Locate the cell with the specified text and output its [X, Y] center coordinate. 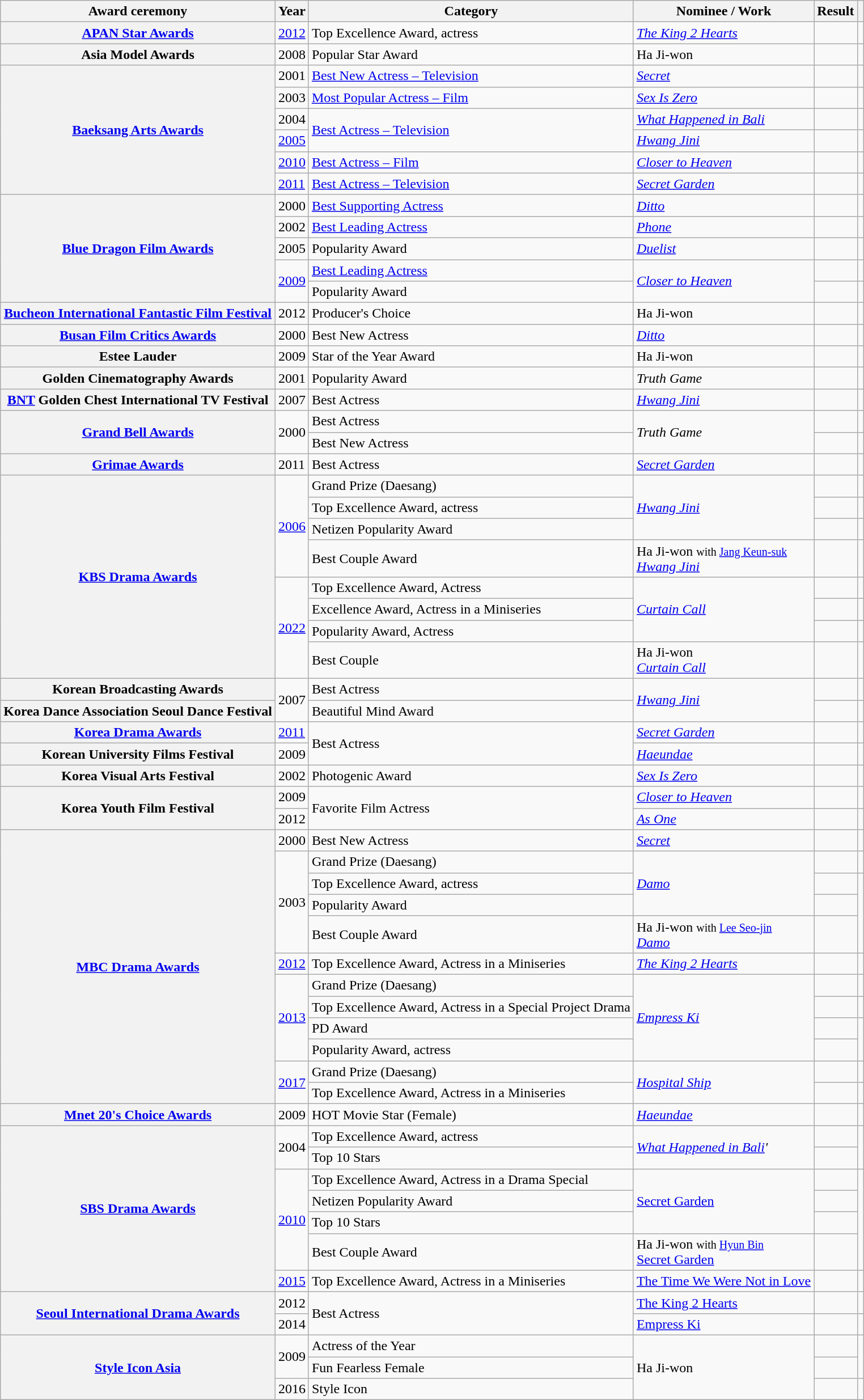
Photogenic Award [471, 776]
Blue Dragon Film Awards [138, 248]
Nominee / Work [723, 11]
Busan Film Critics Awards [138, 335]
Style Icon Asia [138, 1367]
Popular Star Award [471, 54]
Ha Ji-won Curtain Call [723, 660]
Phone [723, 227]
Category [471, 11]
2015 [291, 1281]
Excellence Award, Actress in a Miniseries [471, 609]
Bucheon International Fantastic Film Festival [138, 314]
Top Excellence Award, Actress in a Drama Special [471, 1179]
Korean Broadcasting Awards [138, 690]
What Happened in Bali' [723, 1147]
Seoul International Drama Awards [138, 1313]
Star of the Year Award [471, 357]
Year [291, 11]
Favorite Film Actress [471, 808]
Curtain Call [723, 609]
MBC Drama Awards [138, 967]
BNT Golden Chest International TV Festival [138, 400]
HOT Movie Star (Female) [471, 1115]
2006 [291, 526]
Ha Ji-won with Hyun BinSecret Garden [723, 1252]
2013 [291, 1017]
Estee Lauder [138, 357]
Best New Actress – Television [471, 76]
The Time We Were Not in Love [723, 1281]
What Happened in Bali [723, 119]
APAN Star Awards [138, 33]
Most Popular Actress – Film [471, 98]
Best Couple [471, 660]
Best Supporting Actress [471, 205]
Damo [723, 883]
2008 [291, 54]
Mnet 20's Choice Awards [138, 1115]
Beautiful Mind Award [471, 711]
Result [836, 11]
Style Icon [471, 1389]
Ha Ji-won with Lee Seo-jinDamo [723, 934]
Grimae Awards [138, 464]
Korean University Films Festival [138, 754]
Top Excellence Award, Actress [471, 587]
KBS Drama Awards [138, 577]
PD Award [471, 1029]
SBS Drama Awards [138, 1209]
Award ceremony [138, 11]
Golden Cinematography Awards [138, 378]
Grand Bell Awards [138, 432]
Popularity Award, actress [471, 1050]
Korea Drama Awards [138, 733]
Korea Visual Arts Festival [138, 776]
Popularity Award, Actress [471, 631]
2014 [291, 1324]
Duelist [723, 248]
As One [723, 819]
Asia Model Awards [138, 54]
2022 [291, 627]
Hospital Ship [723, 1082]
Actress of the Year [471, 1346]
Korea Youth Film Festival [138, 808]
Top Excellence Award, Actress in a Special Project Drama [471, 1006]
Baeksang Arts Awards [138, 130]
Korea Dance Association Seoul Dance Festival [138, 711]
Ha Ji-won with Jang Keun-sukHwang Jini [723, 558]
2016 [291, 1389]
Best Actress – Film [471, 162]
Fun Fearless Female [471, 1367]
2017 [291, 1082]
Producer's Choice [471, 314]
